Extract the (X, Y) coordinate from the center of the cell holding the provided text.  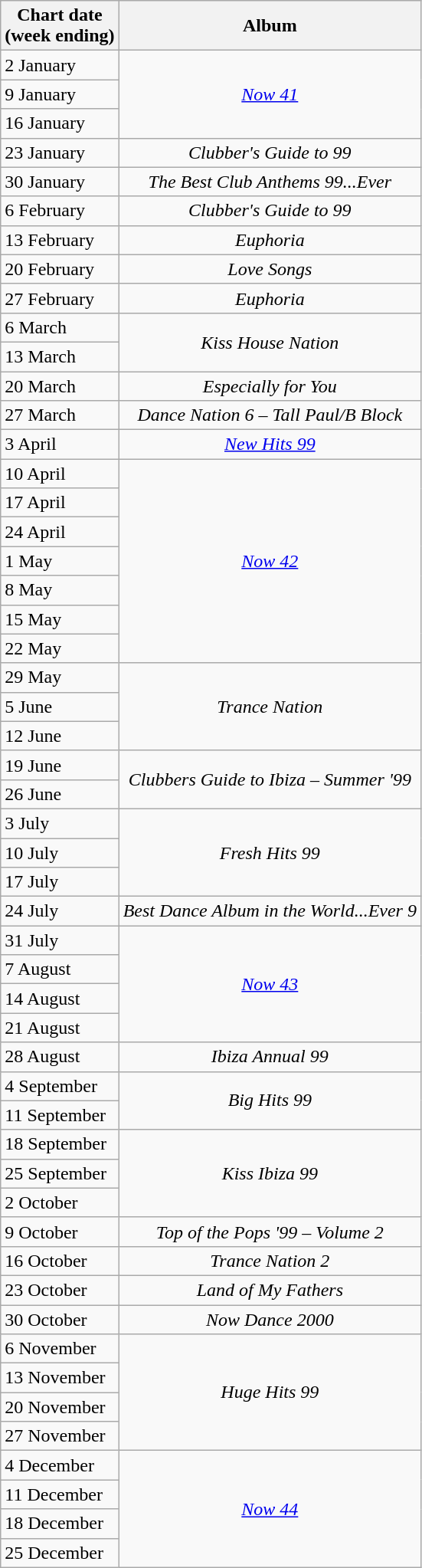
22 May (60, 648)
24 April (60, 532)
Now 44 (270, 1509)
New Hits 99 (270, 444)
3 April (60, 444)
Trance Nation (270, 707)
6 March (60, 327)
18 September (60, 1144)
16 October (60, 1261)
18 December (60, 1524)
Clubbers Guide to Ibiza – Summer '99 (270, 779)
31 July (60, 940)
Fresh Hits 99 (270, 852)
20 November (60, 1407)
2 January (60, 65)
28 August (60, 1057)
15 May (60, 619)
27 February (60, 298)
Ibiza Annual 99 (270, 1057)
Now 43 (270, 984)
Now Dance 2000 (270, 1319)
Kiss Ibiza 99 (270, 1173)
29 May (60, 677)
10 April (60, 474)
9 October (60, 1232)
7 August (60, 969)
13 February (60, 240)
27 November (60, 1436)
Huge Hits 99 (270, 1393)
11 December (60, 1494)
5 June (60, 707)
13 November (60, 1378)
13 March (60, 356)
Land of My Fathers (270, 1290)
3 July (60, 823)
30 October (60, 1319)
Kiss House Nation (270, 342)
21 August (60, 1028)
4 September (60, 1086)
Now 42 (270, 561)
19 June (60, 765)
Dance Nation 6 – Tall Paul/B Block (270, 415)
2 October (60, 1202)
23 October (60, 1290)
20 February (60, 269)
12 June (60, 736)
30 January (60, 182)
6 November (60, 1349)
25 December (60, 1553)
17 April (60, 503)
Now 41 (270, 94)
The Best Club Anthems 99...Ever (270, 182)
Top of the Pops '99 – Volume 2 (270, 1232)
10 July (60, 853)
Big Hits 99 (270, 1101)
Album (270, 26)
8 May (60, 590)
26 June (60, 794)
Chart date(week ending) (60, 26)
16 January (60, 123)
20 March (60, 385)
Trance Nation 2 (270, 1261)
1 May (60, 561)
24 July (60, 911)
4 December (60, 1465)
14 August (60, 999)
6 February (60, 211)
25 September (60, 1173)
Love Songs (270, 269)
17 July (60, 882)
Best Dance Album in the World...Ever 9 (270, 911)
11 September (60, 1115)
27 March (60, 415)
23 January (60, 153)
Especially for You (270, 385)
9 January (60, 94)
